Search for the cell housing the specified text and yield its [x, y] center coordinate. 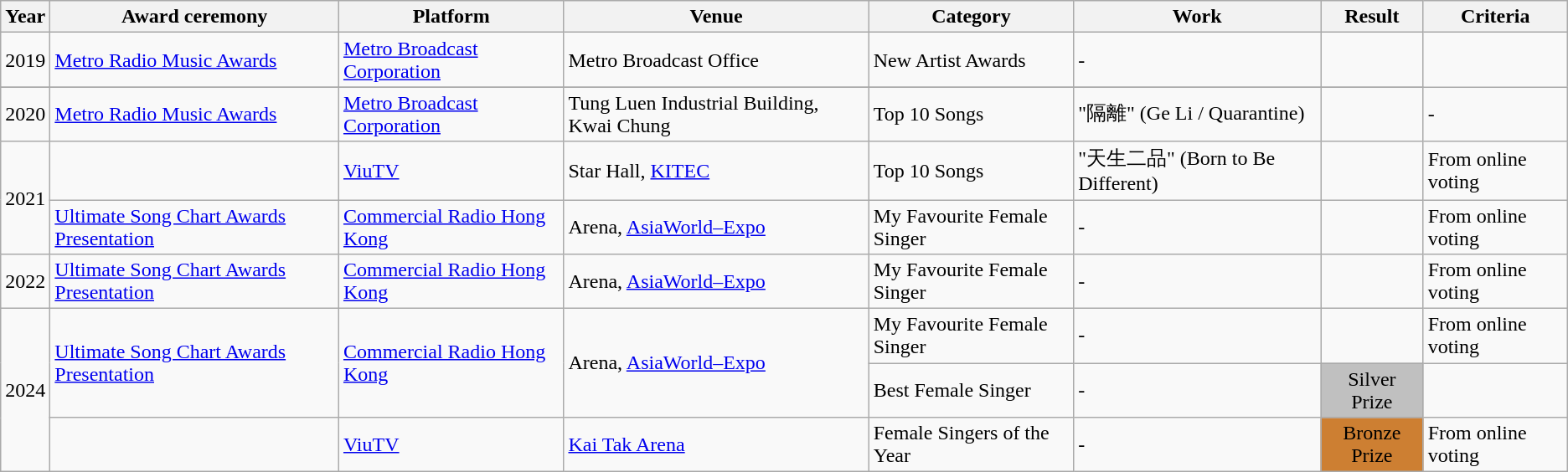
Silver Prize [1372, 390]
New Artist Awards [972, 60]
2019 [25, 60]
Result [1372, 17]
"天生二品" (Born to Be Different) [1198, 171]
Metro Broadcast Office [716, 60]
2021 [25, 198]
2020 [25, 114]
Year [25, 17]
"隔離" (Ge Li / Quarantine) [1198, 114]
Platform [451, 17]
Star Hall, KITEC [716, 171]
Best Female Singer [972, 390]
Female Singers of the Year [972, 445]
Venue [716, 17]
Bronze Prize [1372, 445]
Work [1198, 17]
Award ceremony [194, 17]
Category [972, 17]
Kai Tak Arena [716, 445]
Criteria [1495, 17]
Tung Luen Industrial Building, Kwai Chung [716, 114]
2022 [25, 281]
2024 [25, 390]
